Pinpoint the cell where the given text exists, returning its [X, Y] midpoint coordinate. 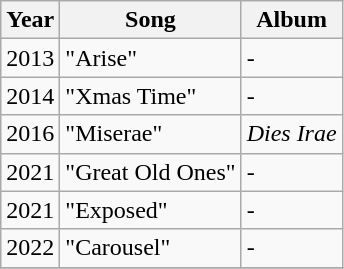
2014 [30, 96]
2016 [30, 134]
Album [292, 20]
Year [30, 20]
"Arise" [150, 58]
2022 [30, 248]
"Xmas Time" [150, 96]
Song [150, 20]
"Miserae" [150, 134]
Dies Irae [292, 134]
2013 [30, 58]
"Great Old Ones" [150, 172]
"Carousel" [150, 248]
"Exposed" [150, 210]
